For the text-containing cell, return its midpoint in [x, y] coordinate format. 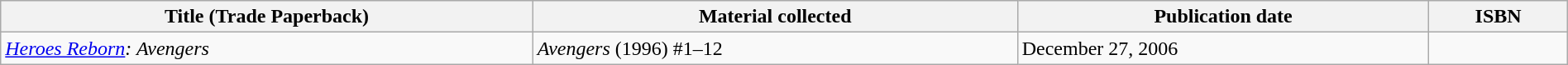
ISBN [1499, 17]
Material collected [775, 17]
Publication date [1223, 17]
Heroes Reborn: Avengers [267, 48]
Avengers (1996) #1–12 [775, 48]
December 27, 2006 [1223, 48]
Title (Trade Paperback) [267, 17]
